Pinpoint the cell where the given text exists, returning its (X, Y) midpoint coordinate. 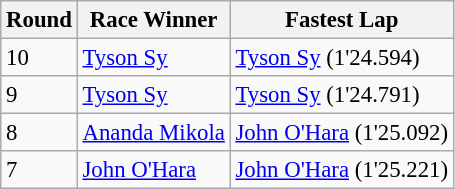
Ananda Mikola (154, 133)
Tyson Sy (1'24.594) (342, 58)
9 (39, 95)
7 (39, 170)
John O'Hara (1'25.092) (342, 133)
Round (39, 20)
10 (39, 58)
John O'Hara (1'25.221) (342, 170)
8 (39, 133)
Race Winner (154, 20)
Tyson Sy (1'24.791) (342, 95)
John O'Hara (154, 170)
Fastest Lap (342, 20)
